Pinpoint the cell where the given text exists, returning its (X, Y) midpoint coordinate. 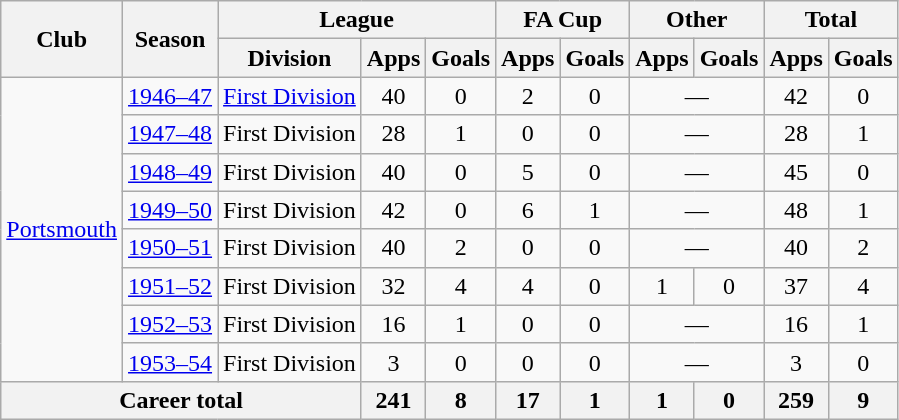
1953–54 (170, 362)
Other (697, 20)
48 (796, 210)
1949–50 (170, 210)
1950–51 (170, 248)
Career total (182, 400)
Portsmouth (62, 229)
1951–52 (170, 286)
1946–47 (170, 96)
FA Cup (563, 20)
32 (393, 286)
259 (796, 400)
37 (796, 286)
Season (170, 39)
1952–53 (170, 324)
9 (863, 400)
1947–48 (170, 134)
1948–49 (170, 172)
6 (528, 210)
8 (461, 400)
5 (528, 172)
241 (393, 400)
Total (831, 20)
Division (290, 58)
Club (62, 39)
45 (796, 172)
League (357, 20)
17 (528, 400)
